Determine the (X, Y) coordinate at the center of the cell enclosing the given text.  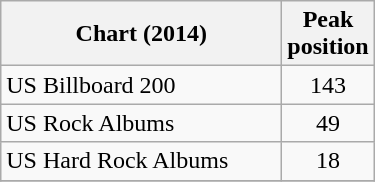
143 (328, 85)
18 (328, 161)
49 (328, 123)
US Hard Rock Albums (142, 161)
Chart (2014) (142, 34)
US Billboard 200 (142, 85)
US Rock Albums (142, 123)
Peakposition (328, 34)
